Return [x, y] of the center of cell containing provided text 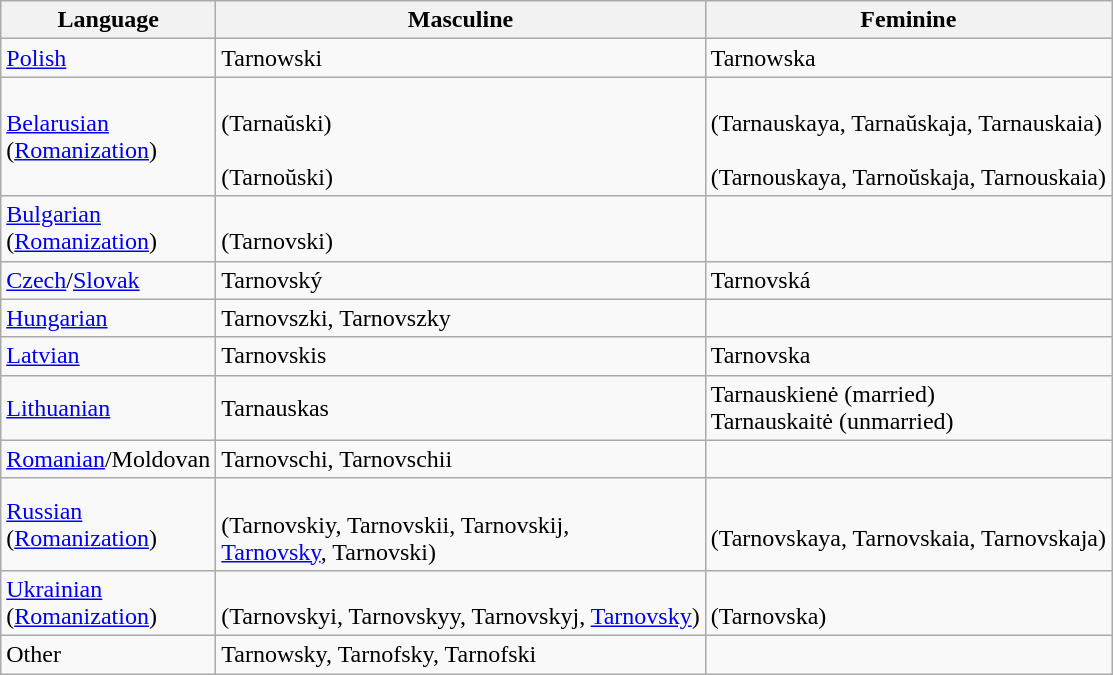
Lithuanian [108, 408]
Tarnovschi, Tarnovschii [460, 459]
Russian (Romanization) [108, 524]
Czech/Slovak [108, 280]
Tarnovszki, Tarnovszky [460, 318]
(Tarnovska) [908, 602]
Hungarian [108, 318]
Belarusian (Romanization) [108, 136]
Language [108, 20]
Tarnovska [908, 356]
(Tarnauskaya, Tarnaŭskaja, Tarnauskaia) (Tarnouskaya, Tarnoŭskaja, Tarnouskaia) [908, 136]
(Tarnovski) [460, 228]
Tarnowski [460, 58]
Tarnowsky, Tarnofsky, Tarnofski [460, 654]
Ukrainian (Romanization) [108, 602]
Tarnovský [460, 280]
Tarnauskienė (married) Tarnauskaitė (unmarried) [908, 408]
Romanian/Moldovan [108, 459]
(Tarnovskaya, Tarnovskaia, Tarnovskaja) [908, 524]
Tarnovská [908, 280]
Other [108, 654]
(Tarnovskyi, Tarnovskyy, Tarnovskyj, Tarnovsky) [460, 602]
Tarnauskas [460, 408]
Latvian [108, 356]
Tarnovskis [460, 356]
Feminine [908, 20]
Bulgarian (Romanization) [108, 228]
Polish [108, 58]
Masculine [460, 20]
Tarnowska [908, 58]
(Tarnovskiy, Tarnovskii, Tarnovskij, Tarnovsky, Tarnovski) [460, 524]
(Tarnaŭski) (Tarnoŭski) [460, 136]
